For the text-containing cell, return its midpoint in (X, Y) coordinate format. 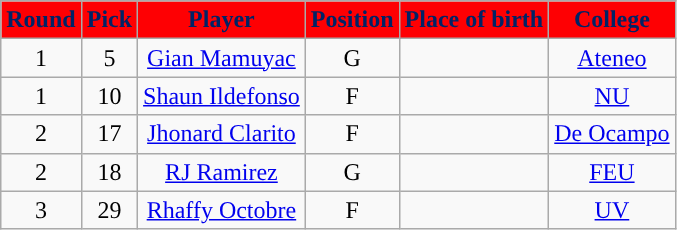
5 (109, 58)
FEU (612, 172)
17 (109, 134)
Position (352, 20)
NU (612, 96)
29 (109, 210)
RJ Ramirez (222, 172)
Place of birth (474, 20)
Ateneo (612, 58)
Pick (109, 20)
UV (612, 210)
Player (222, 20)
3 (41, 210)
Gian Mamuyac (222, 58)
18 (109, 172)
De Ocampo (612, 134)
10 (109, 96)
Shaun Ildefonso (222, 96)
Rhaffy Octobre (222, 210)
Jhonard Clarito (222, 134)
Round (41, 20)
College (612, 20)
